Detect which cell encompasses the target text, then output its [X, Y] center coordinate. 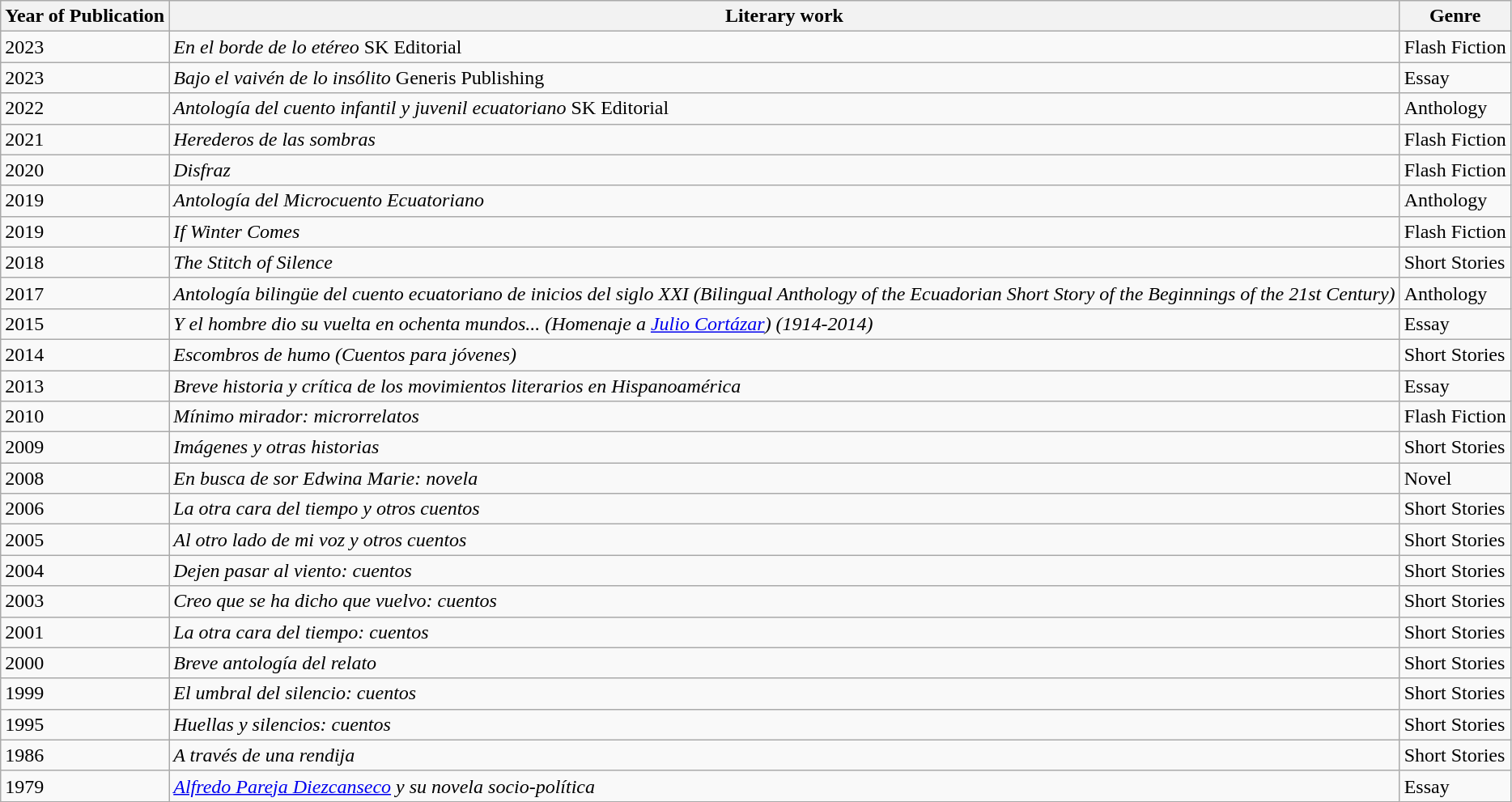
La otra cara del tiempo: cuentos [784, 632]
1995 [85, 724]
2020 [85, 170]
2017 [85, 293]
2018 [85, 262]
Novel [1455, 478]
2008 [85, 478]
Herederos de las sombras [784, 139]
2003 [85, 601]
El umbral del silencio: cuentos [784, 694]
If Winter Comes [784, 231]
Genre [1455, 16]
Antología del Microcuento Ecuatoriano [784, 201]
2004 [85, 571]
La otra cara del tiempo y otros cuentos [784, 509]
Year of Publication [85, 16]
1999 [85, 694]
2001 [85, 632]
2015 [85, 324]
Al otro lado de mi voz y otros cuentos [784, 540]
A través de una rendija [784, 755]
Y el hombre dio su vuelta en ochenta mundos... (Homenaje a Julio Cortázar) (1914-2014) [784, 324]
1979 [85, 786]
Bajo el vaivén de lo insólito Generis Publishing [784, 78]
Dejen pasar al viento: cuentos [784, 571]
2022 [85, 108]
1986 [85, 755]
Alfredo Pareja Diezcanseco y su novela socio-política [784, 786]
Escombros de humo (Cuentos para jóvenes) [784, 354]
2006 [85, 509]
Huellas y silencios: cuentos [784, 724]
2009 [85, 448]
Breve historia y crítica de los movimientos literarios en Hispanoamérica [784, 386]
Imágenes y otras historias [784, 448]
Creo que se ha dicho que vuelvo: cuentos [784, 601]
Breve antología del relato [784, 663]
2010 [85, 417]
Antología del cuento infantil y juvenil ecuatoriano SK Editorial [784, 108]
Mínimo mirador: microrrelatos [784, 417]
En el borde de lo etéreo SK Editorial [784, 47]
Literary work [784, 16]
Disfraz [784, 170]
2005 [85, 540]
2014 [85, 354]
En busca de sor Edwina Marie: novela [784, 478]
The Stitch of Silence [784, 262]
2000 [85, 663]
2021 [85, 139]
2013 [85, 386]
